Return [x, y] of the center of cell containing provided text 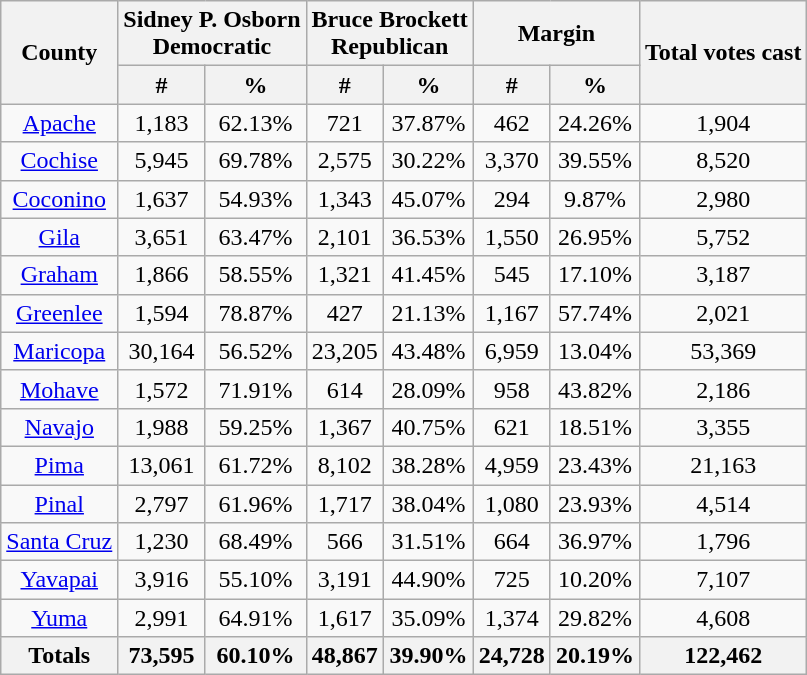
37.87% [429, 123]
8,520 [723, 161]
1,866 [162, 275]
1,343 [345, 199]
1,717 [345, 503]
Pinal [60, 503]
48,867 [345, 656]
21.13% [429, 313]
664 [512, 542]
4,959 [512, 465]
2,991 [162, 618]
39.90% [429, 656]
57.74% [594, 313]
68.49% [256, 542]
Navajo [60, 427]
20.19% [594, 656]
24.26% [594, 123]
1,796 [723, 542]
1,080 [512, 503]
56.52% [256, 351]
545 [512, 275]
4,514 [723, 503]
40.75% [429, 427]
10.20% [594, 580]
45.07% [429, 199]
1,988 [162, 427]
62.13% [256, 123]
2,021 [723, 313]
71.91% [256, 389]
61.96% [256, 503]
24,728 [512, 656]
44.90% [429, 580]
294 [512, 199]
59.25% [256, 427]
1,637 [162, 199]
Mohave [60, 389]
1,367 [345, 427]
23,205 [345, 351]
1,594 [162, 313]
Sidney P. OsbornDemocratic [212, 34]
Yuma [60, 618]
17.10% [594, 275]
721 [345, 123]
43.82% [594, 389]
2,186 [723, 389]
60.10% [256, 656]
30.22% [429, 161]
73,595 [162, 656]
38.04% [429, 503]
36.97% [594, 542]
13,061 [162, 465]
Gila [60, 237]
Coconino [60, 199]
1,617 [345, 618]
958 [512, 389]
Total votes cast [723, 52]
29.82% [594, 618]
78.87% [256, 313]
Graham [60, 275]
3,191 [345, 580]
Cochise [60, 161]
1,550 [512, 237]
4,608 [723, 618]
1,230 [162, 542]
7,107 [723, 580]
Totals [60, 656]
566 [345, 542]
30,164 [162, 351]
County [60, 52]
1,572 [162, 389]
31.51% [429, 542]
41.45% [429, 275]
54.93% [256, 199]
38.28% [429, 465]
Bruce BrockettRepublican [390, 34]
39.55% [594, 161]
427 [345, 313]
2,980 [723, 199]
1,904 [723, 123]
Maricopa [60, 351]
Yavapai [60, 580]
2,797 [162, 503]
1,167 [512, 313]
1,183 [162, 123]
2,575 [345, 161]
35.09% [429, 618]
1,321 [345, 275]
58.55% [256, 275]
3,916 [162, 580]
28.09% [429, 389]
53,369 [723, 351]
3,370 [512, 161]
3,651 [162, 237]
23.93% [594, 503]
69.78% [256, 161]
621 [512, 427]
5,752 [723, 237]
6,959 [512, 351]
55.10% [256, 580]
64.91% [256, 618]
36.53% [429, 237]
13.04% [594, 351]
1,374 [512, 618]
462 [512, 123]
23.43% [594, 465]
21,163 [723, 465]
3,187 [723, 275]
2,101 [345, 237]
614 [345, 389]
Greenlee [60, 313]
Margin [556, 34]
43.48% [429, 351]
26.95% [594, 237]
8,102 [345, 465]
61.72% [256, 465]
63.47% [256, 237]
5,945 [162, 161]
3,355 [723, 427]
9.87% [594, 199]
Pima [60, 465]
Apache [60, 123]
Santa Cruz [60, 542]
122,462 [723, 656]
725 [512, 580]
18.51% [594, 427]
